Identify which cell holds the provided text, then report its [X, Y] central coordinate. 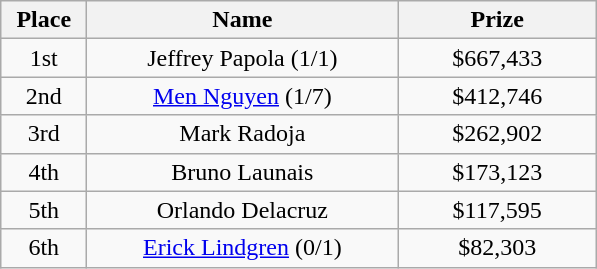
1st [44, 58]
$82,303 [498, 248]
4th [44, 172]
3rd [44, 134]
Bruno Launais [242, 172]
2nd [44, 96]
$667,433 [498, 58]
Men Nguyen (1/7) [242, 96]
5th [44, 210]
Jeffrey Papola (1/1) [242, 58]
Mark Radoja [242, 134]
Erick Lindgren (0/1) [242, 248]
Place [44, 20]
$117,595 [498, 210]
Name [242, 20]
Prize [498, 20]
6th [44, 248]
$262,902 [498, 134]
$412,746 [498, 96]
$173,123 [498, 172]
Orlando Delacruz [242, 210]
